Capture the cell that displays the provided text and extract its [x, y] central coordinate. 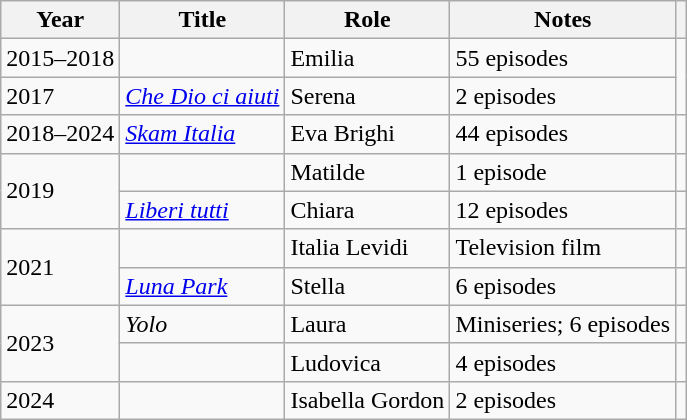
Italia Levidi [368, 248]
Laura [368, 324]
6 episodes [563, 286]
1 episode [563, 172]
12 episodes [563, 210]
Luna Park [202, 286]
2018–2024 [60, 134]
44 episodes [563, 134]
Year [60, 20]
2015–2018 [60, 58]
2021 [60, 267]
Television film [563, 248]
Che Dio ci aiuti [202, 96]
Ludovica [368, 362]
Matilde [368, 172]
Isabella Gordon [368, 400]
Miniseries; 6 episodes [563, 324]
Stella [368, 286]
Title [202, 20]
Skam Italia [202, 134]
Liberi tutti [202, 210]
Emilia [368, 58]
2023 [60, 343]
2017 [60, 96]
55 episodes [563, 58]
Notes [563, 20]
Eva Brighi [368, 134]
Role [368, 20]
2019 [60, 191]
Chiara [368, 210]
Yolo [202, 324]
2024 [60, 400]
Serena [368, 96]
4 episodes [563, 362]
